Capture the cell that displays the provided text and extract its (X, Y) central coordinate. 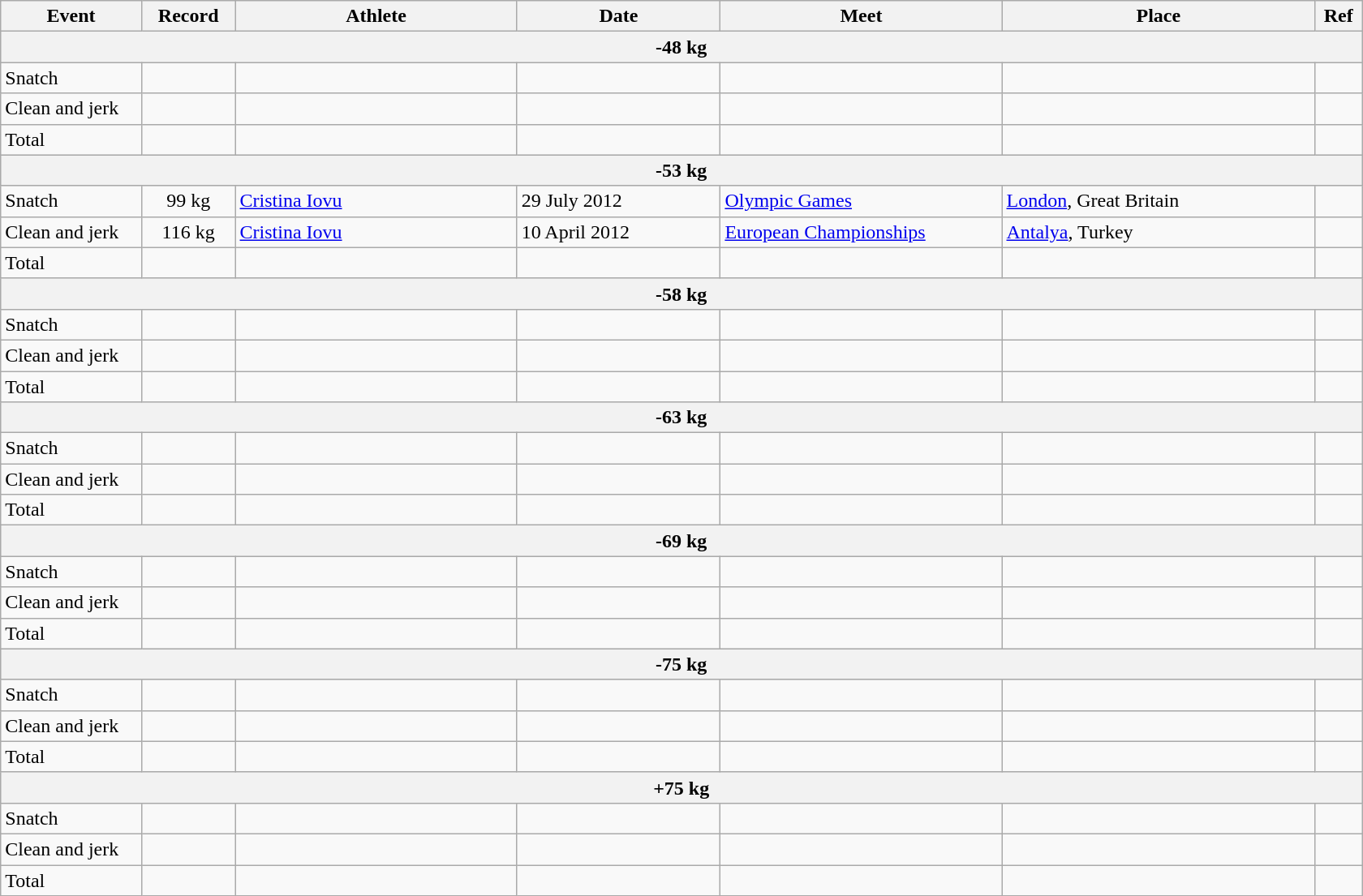
Meet (862, 16)
Date (618, 16)
29 July 2012 (618, 201)
-63 kg (681, 418)
Record (188, 16)
-48 kg (681, 47)
99 kg (188, 201)
Antalya, Turkey (1159, 232)
10 April 2012 (618, 232)
-75 kg (681, 664)
-58 kg (681, 294)
Place (1159, 16)
European Championships (862, 232)
+75 kg (681, 787)
Olympic Games (862, 201)
Athlete (376, 16)
-69 kg (681, 541)
Event (71, 16)
Ref (1339, 16)
-53 kg (681, 170)
116 kg (188, 232)
London, Great Britain (1159, 201)
